Output the [X, Y] coordinate of the center of the cell containing the given text.  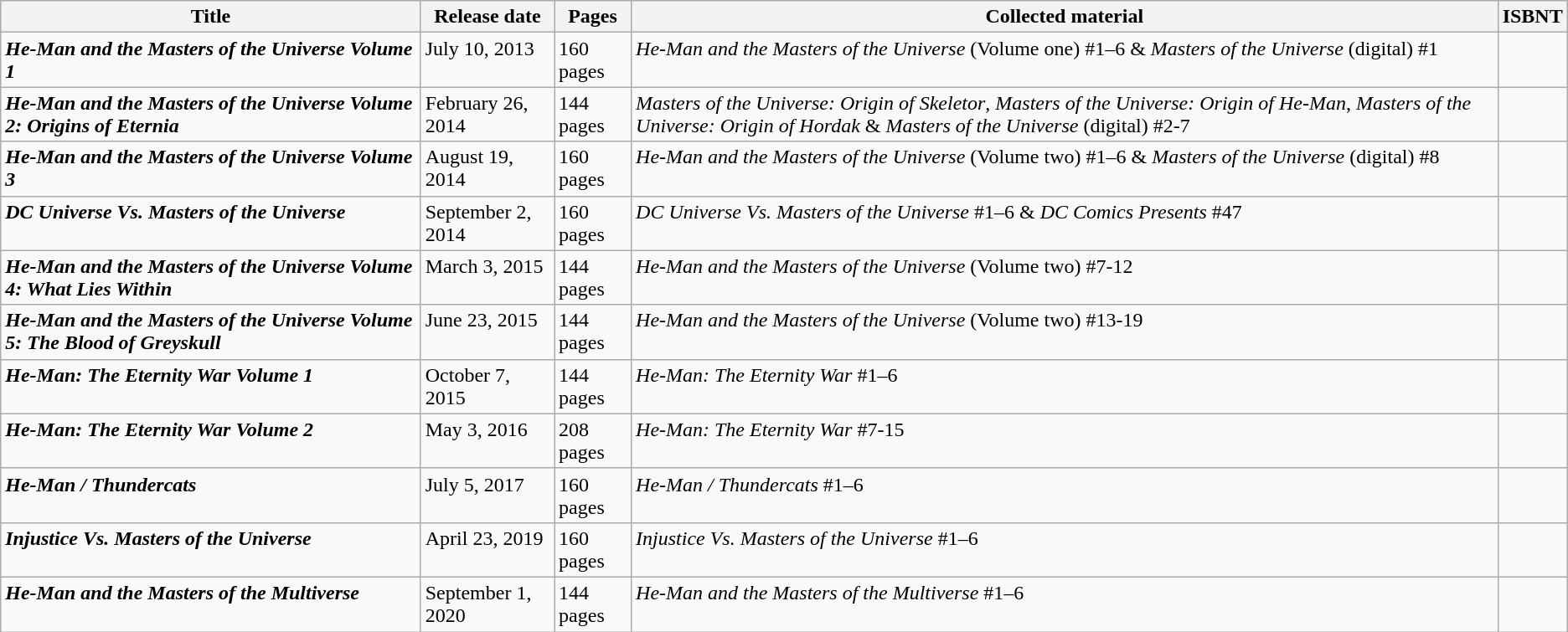
August 19, 2014 [487, 169]
Title [211, 17]
He-Man: The Eternity War #1–6 [1065, 387]
Collected material [1065, 17]
He-Man: The Eternity War Volume 1 [211, 387]
June 23, 2015 [487, 331]
He-Man and the Masters of the Multiverse #1–6 [1065, 604]
He-Man and the Masters of the Universe (Volume two) #13-19 [1065, 331]
He-Man and the Masters of the Universe (Volume one) #1–6 & Masters of the Universe (digital) #1 [1065, 60]
He-Man and the Masters of the Universe Volume 1 [211, 60]
July 10, 2013 [487, 60]
Pages [593, 17]
July 5, 2017 [487, 496]
DC Universe Vs. Masters of the Universe #1–6 & DC Comics Presents #47 [1065, 223]
He-Man: The Eternity War Volume 2 [211, 440]
October 7, 2015 [487, 387]
He-Man and the Masters of the Universe Volume 2: Origins of Eternia [211, 114]
September 2, 2014 [487, 223]
May 3, 2016 [487, 440]
March 3, 2015 [487, 278]
Release date [487, 17]
DC Universe Vs. Masters of the Universe [211, 223]
He-Man / Thundercats [211, 496]
April 23, 2019 [487, 549]
ISBNT [1533, 17]
Injustice Vs. Masters of the Universe #1–6 [1065, 549]
Injustice Vs. Masters of the Universe [211, 549]
He-Man / Thundercats #1–6 [1065, 496]
September 1, 2020 [487, 604]
He-Man: The Eternity War #7-15 [1065, 440]
He-Man and the Masters of the Universe (Volume two) #7-12 [1065, 278]
He-Man and the Masters of the Universe (Volume two) #1–6 & Masters of the Universe (digital) #8 [1065, 169]
208 pages [593, 440]
He-Man and the Masters of the Universe Volume 5: The Blood of Greyskull [211, 331]
He-Man and the Masters of the Universe Volume 3 [211, 169]
February 26, 2014 [487, 114]
He-Man and the Masters of the Multiverse [211, 604]
He-Man and the Masters of the Universe Volume 4: What Lies Within [211, 278]
